Search for the cell housing the specified text and yield its (x, y) center coordinate. 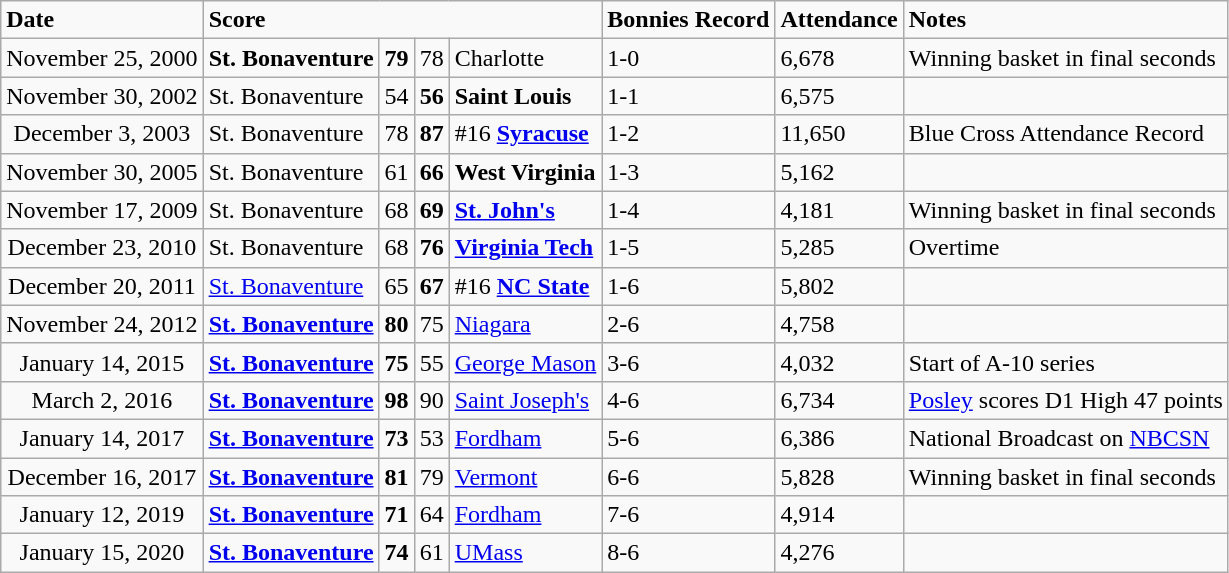
#16 NC State (526, 286)
4,032 (839, 362)
6,575 (839, 96)
Attendance (839, 20)
November 24, 2012 (102, 324)
1-1 (688, 96)
1-2 (688, 134)
December 23, 2010 (102, 248)
1-4 (688, 210)
5,828 (839, 477)
74 (396, 553)
6,386 (839, 438)
UMass (526, 553)
Blue Cross Attendance Record (1066, 134)
73 (396, 438)
December 20, 2011 (102, 286)
6,734 (839, 400)
11,650 (839, 134)
Saint Joseph's (526, 400)
3-6 (688, 362)
87 (432, 134)
November 25, 2000 (102, 58)
Saint Louis (526, 96)
67 (432, 286)
Virginia Tech (526, 248)
Notes (1066, 20)
January 14, 2017 (102, 438)
5-6 (688, 438)
4,276 (839, 553)
6-6 (688, 477)
Niagara (526, 324)
March 2, 2016 (102, 400)
St. John's (526, 210)
Vermont (526, 477)
4-6 (688, 400)
Overtime (1066, 248)
65 (396, 286)
5,162 (839, 172)
George Mason (526, 362)
4,758 (839, 324)
Posley scores D1 High 47 points (1066, 400)
2-6 (688, 324)
69 (432, 210)
Date (102, 20)
November 30, 2005 (102, 172)
90 (432, 400)
November 17, 2009 (102, 210)
West Virginia (526, 172)
64 (432, 515)
1-6 (688, 286)
December 3, 2003 (102, 134)
1-3 (688, 172)
80 (396, 324)
4,181 (839, 210)
November 30, 2002 (102, 96)
National Broadcast on NBCSN (1066, 438)
8-6 (688, 553)
98 (396, 400)
53 (432, 438)
January 14, 2015 (102, 362)
December 16, 2017 (102, 477)
Start of A-10 series (1066, 362)
Bonnies Record (688, 20)
54 (396, 96)
Charlotte (526, 58)
5,285 (839, 248)
5,802 (839, 286)
55 (432, 362)
1-0 (688, 58)
Score (402, 20)
January 12, 2019 (102, 515)
6,678 (839, 58)
81 (396, 477)
56 (432, 96)
4,914 (839, 515)
7-6 (688, 515)
January 15, 2020 (102, 553)
66 (432, 172)
1-5 (688, 248)
#16 Syracuse (526, 134)
71 (396, 515)
76 (432, 248)
